Extract the (X, Y) coordinate from the center of the cell holding the provided text.  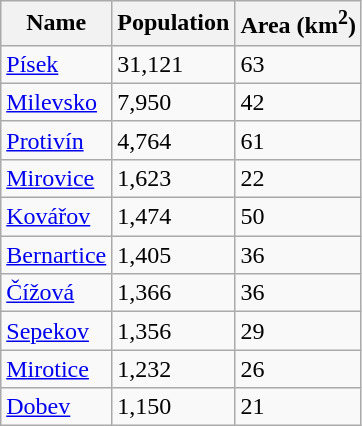
1,366 (174, 293)
1,232 (174, 369)
Population (174, 24)
42 (298, 102)
7,950 (174, 102)
Sepekov (56, 331)
Milevsko (56, 102)
61 (298, 140)
63 (298, 64)
Name (56, 24)
Bernartice (56, 255)
50 (298, 217)
29 (298, 331)
Mirotice (56, 369)
Mirovice (56, 178)
Písek (56, 64)
1,474 (174, 217)
21 (298, 407)
Area (km2) (298, 24)
Kovářov (56, 217)
Protivín (56, 140)
1,623 (174, 178)
4,764 (174, 140)
22 (298, 178)
31,121 (174, 64)
Čížová (56, 293)
26 (298, 369)
Dobev (56, 407)
1,150 (174, 407)
1,405 (174, 255)
1,356 (174, 331)
